Locate the cell with the specified text and output its (X, Y) center coordinate. 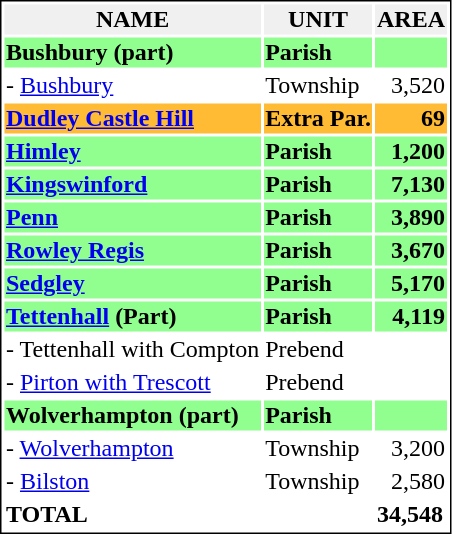
Wolverhampton (part) (132, 415)
69 (410, 119)
- Wolverhampton (132, 449)
7,130 (410, 185)
4,119 (410, 317)
Penn (132, 217)
3,200 (410, 449)
3,520 (410, 85)
Himley (132, 151)
- Tettenhall with Compton (132, 349)
AREA (410, 19)
1,200 (410, 151)
3,890 (410, 217)
Extra Par. (318, 119)
Tettenhall (Part) (132, 317)
Dudley Castle Hill (132, 119)
NAME (132, 19)
UNIT (318, 19)
- Bilston (132, 481)
TOTAL (132, 515)
5,170 (410, 283)
Kingswinford (132, 185)
3,670 (410, 251)
- Pirton with Trescott (132, 383)
2,580 (410, 481)
Sedgley (132, 283)
34,548 (410, 515)
Rowley Regis (132, 251)
Bushbury (part) (132, 53)
- Bushbury (132, 85)
